Return the (x, y) coordinate for the center point of the cell that contains the specified text.  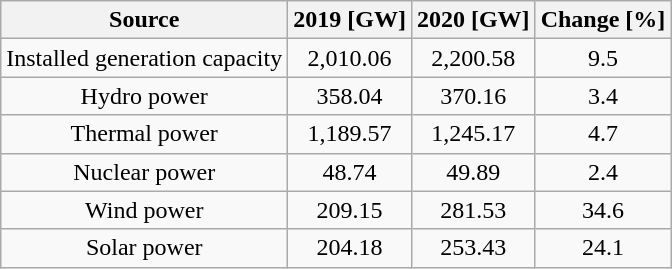
370.16 (473, 96)
1,245.17 (473, 134)
48.74 (350, 172)
281.53 (473, 210)
49.89 (473, 172)
Source (144, 20)
204.18 (350, 248)
9.5 (603, 58)
2,010.06 (350, 58)
34.6 (603, 210)
24.1 (603, 248)
209.15 (350, 210)
358.04 (350, 96)
Thermal power (144, 134)
2019 [GW] (350, 20)
2.4 (603, 172)
Installed generation capacity (144, 58)
3.4 (603, 96)
1,189.57 (350, 134)
Solar power (144, 248)
Change [%] (603, 20)
4.7 (603, 134)
Nuclear power (144, 172)
2020 [GW] (473, 20)
253.43 (473, 248)
Hydro power (144, 96)
Wind power (144, 210)
2,200.58 (473, 58)
